Find where the given text appears and provide that cell's center as (x, y) coordinate. 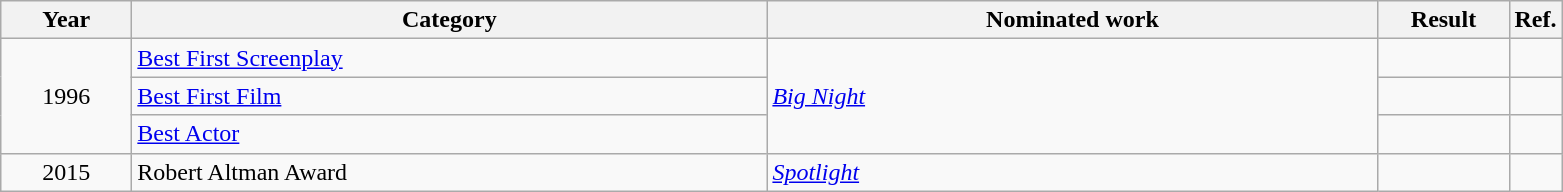
Nominated work (1072, 20)
Year (66, 20)
Robert Altman Award (450, 172)
Category (450, 20)
Best First Film (450, 96)
1996 (66, 96)
Result (1444, 20)
Spotlight (1072, 172)
Ref. (1536, 20)
2015 (66, 172)
Best First Screenplay (450, 58)
Best Actor (450, 134)
Big Night (1072, 96)
